Scan for the cell matching the given text and deliver its [X, Y] coordinate at center. 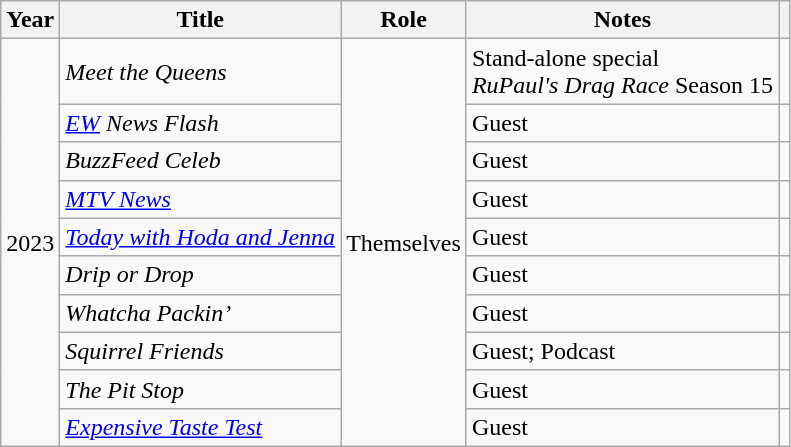
Expensive Taste Test [200, 427]
Squirrel Friends [200, 351]
MTV News [200, 199]
Guest; Podcast [622, 351]
BuzzFeed Celeb [200, 161]
EW News Flash [200, 123]
Stand-alone specialRuPaul's Drag Race Season 15 [622, 72]
The Pit Stop [200, 389]
2023 [30, 243]
Meet the Queens [200, 72]
Whatcha Packin’ [200, 313]
Role [404, 20]
Drip or Drop [200, 275]
Themselves [404, 243]
Notes [622, 20]
Today with Hoda and Jenna [200, 237]
Year [30, 20]
Title [200, 20]
